Return (x, y) of the center of cell containing provided text 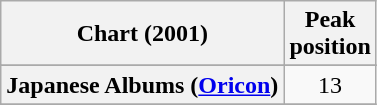
Peakposition (330, 34)
Chart (2001) (142, 34)
13 (330, 85)
Japanese Albums (Oricon) (142, 85)
